Provide the (X, Y) coordinate of the cell's center where the given text is located.  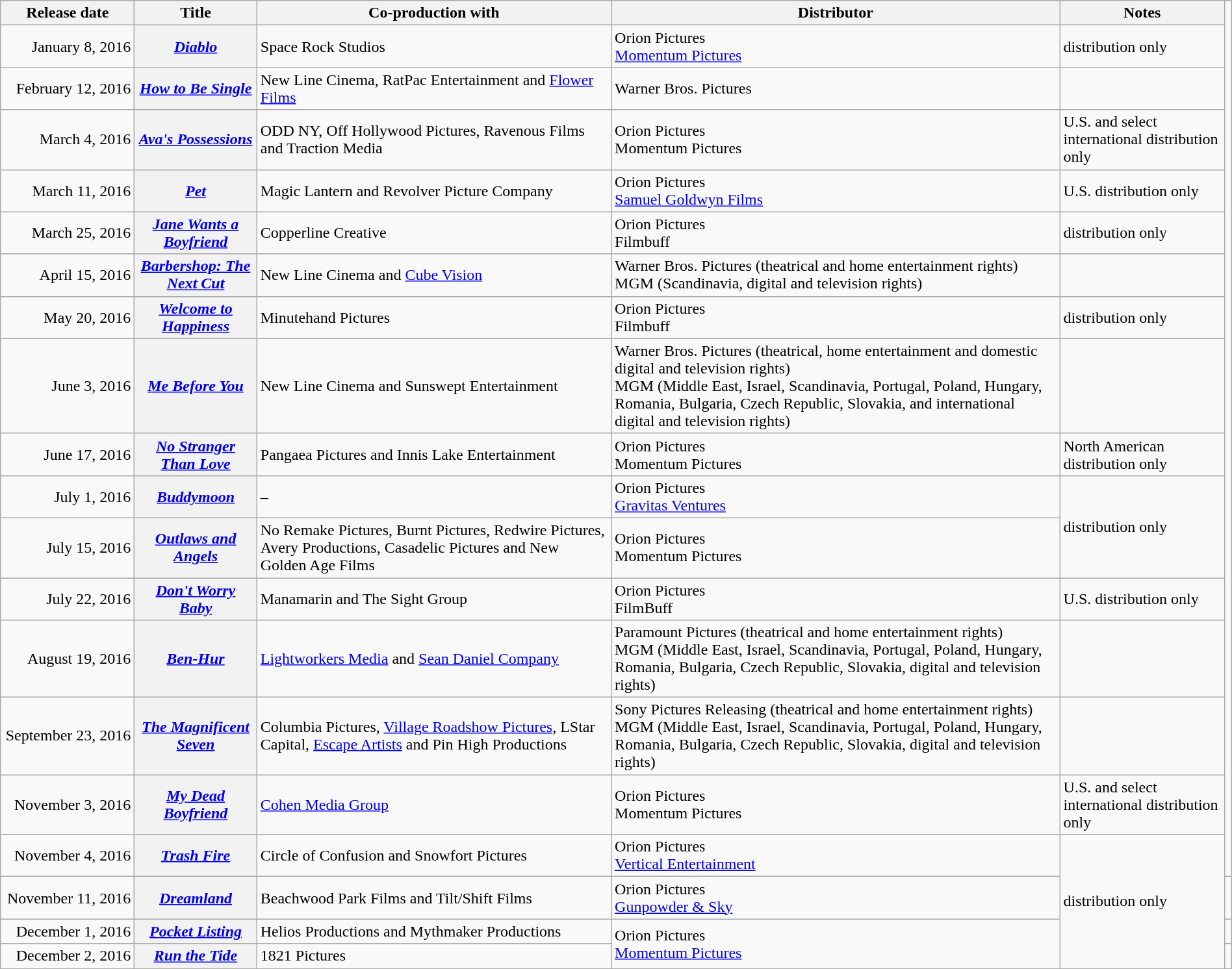
No Stranger Than Love (196, 455)
March 25, 2016 (68, 233)
November 3, 2016 (68, 805)
Title (196, 13)
Don't Worry Baby (196, 599)
June 17, 2016 (68, 455)
Beachwood Park Films and Tilt/Shift Films (434, 898)
December 1, 2016 (68, 931)
Jane Wants a Boyfriend (196, 233)
Diablo (196, 47)
Me Before You (196, 386)
Orion Pictures FilmBuff (836, 599)
New Line Cinema and Sunswept Entertainment (434, 386)
My Dead Boyfriend (196, 805)
Circle of Confusion and Snowfort Pictures (434, 856)
March 11, 2016 (68, 191)
Pet (196, 191)
Distributor (836, 13)
Run the Tide (196, 956)
Pocket Listing (196, 931)
December 2, 2016 (68, 956)
Minutehand Pictures (434, 317)
June 3, 2016 (68, 386)
Pangaea Pictures and Innis Lake Entertainment (434, 455)
March 4, 2016 (68, 140)
Orion Pictures Gravitas Ventures (836, 496)
Orion Pictures Gunpowder & Sky (836, 898)
Trash Fire (196, 856)
Helios Productions and Mythmaker Productions (434, 931)
Outlaws and Angels (196, 547)
September 23, 2016 (68, 736)
May 20, 2016 (68, 317)
July 15, 2016 (68, 547)
North American distribution only (1142, 455)
November 11, 2016 (68, 898)
July 1, 2016 (68, 496)
How to Be Single (196, 88)
Copperline Creative (434, 233)
No Remake Pictures, Burnt Pictures, Redwire Pictures, Avery Productions, Casadelic Pictures and New Golden Age Films (434, 547)
New Line Cinema, RatPac Entertainment and Flower Films (434, 88)
Buddymoon (196, 496)
Columbia Pictures, Village Roadshow Pictures, LStar Capital, Escape Artists and Pin High Productions (434, 736)
Warner Bros. Pictures (836, 88)
Ben-Hur (196, 659)
August 19, 2016 (68, 659)
Orion Pictures Samuel Goldwyn Films (836, 191)
Barbershop: The Next Cut (196, 275)
ODD NY, Off Hollywood Pictures, Ravenous Films and Traction Media (434, 140)
Lightworkers Media and Sean Daniel Company (434, 659)
April 15, 2016 (68, 275)
– (434, 496)
Manamarin and The Sight Group (434, 599)
November 4, 2016 (68, 856)
January 8, 2016 (68, 47)
February 12, 2016 (68, 88)
Space Rock Studios (434, 47)
Cohen Media Group (434, 805)
Ava's Possessions (196, 140)
Warner Bros. Pictures (theatrical and home entertainment rights) MGM (Scandinavia, digital and television rights) (836, 275)
Welcome to Happiness (196, 317)
Notes (1142, 13)
July 22, 2016 (68, 599)
Co-production with (434, 13)
1821 Pictures (434, 956)
Dreamland (196, 898)
The Magnificent Seven (196, 736)
Orion Pictures Vertical Entertainment (836, 856)
Magic Lantern and Revolver Picture Company (434, 191)
Release date (68, 13)
New Line Cinema and Cube Vision (434, 275)
